Identify which cell holds the provided text, then report its (x, y) central coordinate. 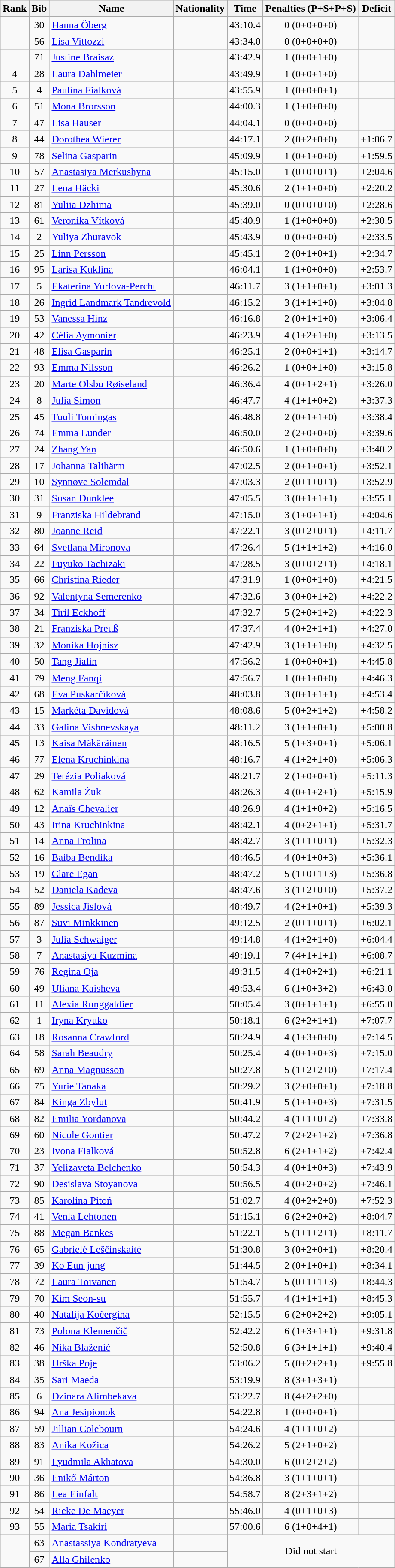
54:36.8 (245, 1478)
+3:14.7 (377, 351)
Daniela Kadeva (112, 890)
+5:36.8 (377, 874)
Name (112, 9)
Anastasiya Kuzmina (112, 955)
+5:06.1 (377, 743)
7 (4+1+1+1) (311, 955)
46:15.2 (245, 302)
Yurie Tanaka (112, 1086)
Hanna Öberg (112, 25)
46:26.2 (245, 368)
+2:34.7 (377, 253)
4 (1+1+1+1) (311, 1298)
+9:31.8 (377, 1331)
94 (39, 1412)
Suvi Minkkinen (112, 923)
+3:55.1 (377, 498)
Svetlana Mironova (112, 547)
Rieke De Maeyer (112, 1510)
+8:04.7 (377, 1216)
Anika Kožica (112, 1445)
+7:52.3 (377, 1200)
47:32.7 (245, 612)
4 (1+3+0+0) (311, 1037)
3 (0+0+1+2) (311, 596)
8 (2+3+1+2) (311, 1494)
+7:15.0 (377, 1053)
48:46.5 (245, 857)
+4:32.5 (377, 645)
5 (2+1+0+2) (311, 1445)
47:31.9 (245, 580)
+4:45.8 (377, 661)
Anastassiya Kondratyeva (112, 1543)
Lyudmila Akhatova (112, 1461)
Christina Rieder (112, 580)
Larisa Kuklina (112, 270)
+3:04.8 (377, 302)
Yuliia Dzhima (112, 205)
Gabrielė Leščinskaitė (112, 1249)
Paulína Fialková (112, 90)
+7:43.9 (377, 1167)
Mona Brorsson (112, 106)
5 (0+2+1+2) (311, 710)
Jillian Colebourn (112, 1429)
+5:16.5 (377, 808)
Nicole Gontier (112, 1135)
+4:22.2 (377, 596)
46:50.6 (245, 449)
Anaïs Chevalier (112, 808)
Ingrid Landmark Tandrevold (112, 302)
47:22.1 (245, 531)
51:02.7 (245, 1200)
55:46.0 (245, 1510)
+7:31.5 (377, 1102)
+8:34.1 (377, 1266)
45:09.9 (245, 155)
+6:04.4 (377, 939)
43:42.9 (245, 57)
+4:27.0 (377, 629)
Megan Bankes (112, 1233)
46:50.0 (245, 433)
Selina Gasparin (112, 155)
46:48.8 (245, 416)
Rank (15, 9)
46:11.7 (245, 286)
46:23.9 (245, 335)
50:24.9 (245, 1037)
95 (39, 270)
Baiba Bendika (112, 857)
50:25.4 (245, 1053)
2 (1+1+0+0) (311, 188)
Dzinara Alimbekava (112, 1396)
49:19.1 (245, 955)
4 (1+0+2+1) (311, 971)
Anastasiya Merkushyna (112, 172)
+4:16.0 (377, 547)
+7:07.7 (377, 1021)
47:15.0 (245, 515)
49:12.5 (245, 923)
Clare Egan (112, 874)
Tang Jialin (112, 661)
43:34.0 (245, 41)
Franziska Hildebrand (112, 515)
Yuliya Zhuravok (112, 237)
+5:36.1 (377, 857)
+5:32.3 (377, 841)
52:50.8 (245, 1347)
47:56.2 (245, 661)
+6:43.0 (377, 988)
Penalties (P+S+P+S) (311, 9)
Galina Vishnevskaya (112, 727)
Franziska Preuß (112, 629)
Sari Maeda (112, 1380)
5 (1+0+1+3) (311, 874)
Markéta Davidová (112, 710)
Alexia Runggaldier (112, 1004)
Dorothea Wierer (112, 139)
47:26.4 (245, 547)
+4:21.5 (377, 580)
46:04.1 (245, 270)
53:06.2 (245, 1363)
Polona Klemenčič (112, 1331)
51:15.1 (245, 1216)
51:44.5 (245, 1266)
+7:14.5 (377, 1037)
54:26.2 (245, 1445)
Susan Dunklee (112, 498)
+8:45.3 (377, 1298)
4 (0+2+2+0) (311, 1200)
54:24.6 (245, 1429)
48:11.2 (245, 727)
48:26.9 (245, 808)
4 (2+1+0+1) (311, 906)
+5:37.2 (377, 890)
Anna Magnusson (112, 1070)
45:30.6 (245, 188)
+5:06.3 (377, 760)
Maria Tsakiri (112, 1527)
Ekaterina Yurlova-Percht (112, 286)
43:10.4 (245, 25)
Ana Jesipionok (112, 1412)
Zhang Yan (112, 449)
54:30.0 (245, 1461)
Elena Kruchinkina (112, 760)
49:53.4 (245, 988)
Emma Lunder (112, 433)
45:15.0 (245, 172)
49:14.8 (245, 939)
Natalija Kočergina (112, 1315)
50:29.2 (245, 1086)
6 (2+1+1+2) (311, 1151)
44:00.3 (245, 106)
Kim Seon-su (112, 1298)
6 (3+1+1+1) (311, 1347)
+9:55.8 (377, 1363)
+5:39.3 (377, 906)
+3:52.1 (377, 465)
Fuyuko Tachizaki (112, 564)
48:26.3 (245, 792)
+3:38.4 (377, 416)
4 (0+2+0+2) (311, 1184)
+2:28.6 (377, 205)
6 (2+2+0+2) (311, 1216)
2 (1+0+0+1) (311, 776)
Julia Simon (112, 400)
54:22.8 (245, 1412)
Emma Nilsson (112, 368)
46:16.8 (245, 319)
47:02.5 (245, 465)
5 (1+3+0+1) (311, 743)
Eva Puskarčíková (112, 694)
48:16.7 (245, 760)
Emilia Yordanova (112, 1119)
8 (3+1+3+1) (311, 1380)
3 (0+0+2+1) (311, 564)
Kamila Żuk (112, 792)
+8:44.3 (377, 1282)
Regina Oja (112, 971)
Joanne Reid (112, 531)
Tiril Eckhoff (112, 612)
52:15.5 (245, 1315)
+8:20.4 (377, 1249)
Sarah Beaudry (112, 1053)
+4:04.6 (377, 515)
48:47.6 (245, 890)
50:52.8 (245, 1151)
52:42.2 (245, 1331)
3 (2+0+0+1) (311, 1086)
+4:53.4 (377, 694)
5 (1+1+2+1) (311, 1233)
48:42.1 (245, 825)
Time (245, 9)
49:31.5 (245, 971)
51:55.7 (245, 1298)
6 (2+2+1+1) (311, 1021)
50:18.1 (245, 1021)
6 (2+0+2+2) (311, 1315)
3 (1+2+0+0) (311, 890)
+7:42.4 (377, 1151)
50:27.8 (245, 1070)
Irina Kruchinkina (112, 825)
+3:26.0 (377, 384)
Monika Hojnisz (112, 645)
+8:11.7 (377, 1233)
Kaisa Mäkäräinen (112, 743)
Vanessa Hinz (112, 319)
Tuuli Tomingas (112, 416)
47:05.5 (245, 498)
+6:08.7 (377, 955)
+3:13.5 (377, 335)
+7:46.1 (377, 1184)
5 (1+1+1+2) (311, 547)
Elisa Gasparin (112, 351)
45:45.1 (245, 253)
Lisa Hauser (112, 123)
43:55.9 (245, 90)
43:49.9 (245, 74)
48:49.7 (245, 906)
Valentyna Semerenko (112, 596)
+3:40.2 (377, 449)
6 (1+0+4+1) (311, 1527)
8 (4+2+2+0) (311, 1396)
57:00.6 (245, 1527)
45:40.9 (245, 221)
+7:33.8 (377, 1119)
47:42.9 (245, 645)
Laura Dahlmeier (112, 74)
+4:18.1 (377, 564)
Marte Olsbu Røiseland (112, 384)
6 (0+2+2+2) (311, 1461)
50:44.2 (245, 1119)
44:04.1 (245, 123)
47:37.4 (245, 629)
Ko Eun-jung (112, 1266)
+2:20.2 (377, 188)
Enikő Márton (112, 1478)
Venla Lehtonen (112, 1216)
Karolina Pitoń (112, 1200)
+6:02.1 (377, 923)
+1:59.5 (377, 155)
Bib (39, 9)
44:17.1 (245, 139)
46:25.1 (245, 351)
Urška Poje (112, 1363)
+2:53.7 (377, 270)
51:54.7 (245, 1282)
Justine Braisaz (112, 57)
+5:15.9 (377, 792)
50:41.9 (245, 1102)
+1:06.7 (377, 139)
48:03.8 (245, 694)
Johanna Talihärm (112, 465)
Did not start (311, 1551)
50:47.2 (245, 1135)
6 (1+0+3+2) (311, 988)
Anna Frolina (112, 841)
47:56.7 (245, 678)
5 (1+2+2+0) (311, 1070)
54:58.7 (245, 1494)
50:56.5 (245, 1184)
3 (1+0+1+1) (311, 515)
45:39.0 (245, 205)
5 (2+0+1+2) (311, 612)
+7:36.8 (377, 1135)
Laura Toivanen (112, 1282)
+3:15.8 (377, 368)
Terézia Poliaková (112, 776)
+6:55.0 (377, 1004)
+4:11.7 (377, 531)
+5:00.8 (377, 727)
Julia Schwaiger (112, 939)
+3:06.4 (377, 319)
+9:40.4 (377, 1347)
3 (39, 939)
+2:33.5 (377, 237)
Ivona Fialková (112, 1151)
48:47.2 (245, 874)
47:32.6 (245, 596)
2 (0+0+1+1) (311, 351)
48:08.6 (245, 710)
48:42.7 (245, 841)
Lisa Vittozzi (112, 41)
Deficit (377, 9)
+6:21.1 (377, 971)
Kinga Zbylut (112, 1102)
+9:05.1 (377, 1315)
Synnøve Solemdal (112, 482)
+2:30.5 (377, 221)
+3:37.3 (377, 400)
+4:22.3 (377, 612)
Yelizaveta Belchenko (112, 1167)
+5:11.3 (377, 776)
45:43.9 (245, 237)
6 (1+3+1+1) (311, 1331)
7 (2+2+1+2) (311, 1135)
Meng Fanqi (112, 678)
53:19.9 (245, 1380)
46:47.7 (245, 400)
46:36.4 (245, 384)
Linn Persson (112, 253)
51:30.8 (245, 1249)
+7:17.4 (377, 1070)
Nika Blaženić (112, 1347)
47:28.5 (245, 564)
1 (39, 1021)
2 (0+2+0+0) (311, 139)
48:21.7 (245, 776)
5 (0+2+2+1) (311, 1363)
+3:52.9 (377, 482)
50:54.3 (245, 1167)
+2:04.6 (377, 172)
+4:58.2 (377, 710)
+3:01.3 (377, 286)
50:05.4 (245, 1004)
+3:39.6 (377, 433)
Célia Aymonier (112, 335)
51:22.1 (245, 1233)
Lena Häcki (112, 188)
Alla Ghilenko (112, 1559)
Nationality (200, 9)
48:16.5 (245, 743)
Jessica Jislová (112, 906)
+7:18.8 (377, 1086)
47:03.3 (245, 482)
53:22.7 (245, 1396)
+5:31.7 (377, 825)
5 (0+1+1+3) (311, 1282)
Iryna Kryuko (112, 1021)
+4:46.3 (377, 678)
5 (1+1+0+3) (311, 1102)
2 (39, 237)
Rosanna Crawford (112, 1037)
Desislava Stoyanova (112, 1184)
Uliana Kaisheva (112, 988)
2 (2+0+0+0) (311, 433)
Veronika Vítková (112, 221)
Lea Einfalt (112, 1494)
